Scan for the cell matching the given text and deliver its [x, y] coordinate at center. 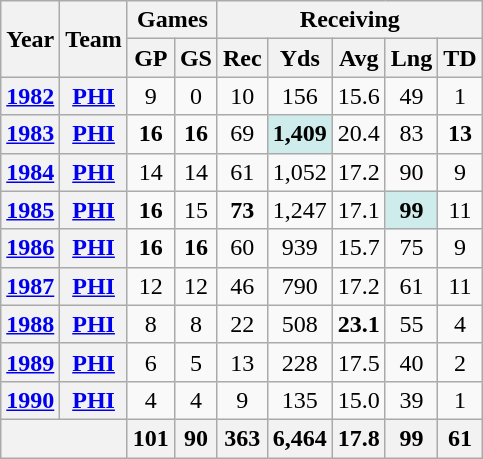
15.0 [358, 400]
15.7 [358, 248]
23.1 [358, 324]
156 [300, 96]
Rec [242, 58]
2 [460, 362]
55 [411, 324]
1986 [30, 248]
6,464 [300, 438]
1983 [30, 134]
Receiving [350, 20]
GP [150, 58]
1990 [30, 400]
1989 [30, 362]
939 [300, 248]
363 [242, 438]
22 [242, 324]
Yds [300, 58]
Lng [411, 58]
17.1 [358, 210]
1985 [30, 210]
75 [411, 248]
1984 [30, 172]
Avg [358, 58]
17.5 [358, 362]
1987 [30, 286]
5 [196, 362]
49 [411, 96]
10 [242, 96]
39 [411, 400]
40 [411, 362]
Year [30, 39]
0 [196, 96]
508 [300, 324]
1982 [30, 96]
15 [196, 210]
TD [460, 58]
101 [150, 438]
15.6 [358, 96]
Team [94, 39]
1,052 [300, 172]
69 [242, 134]
Games [172, 20]
1988 [30, 324]
228 [300, 362]
60 [242, 248]
17.8 [358, 438]
790 [300, 286]
6 [150, 362]
46 [242, 286]
GS [196, 58]
135 [300, 400]
1,247 [300, 210]
20.4 [358, 134]
83 [411, 134]
73 [242, 210]
1,409 [300, 134]
